Detect which cell encompasses the target text, then output its [X, Y] center coordinate. 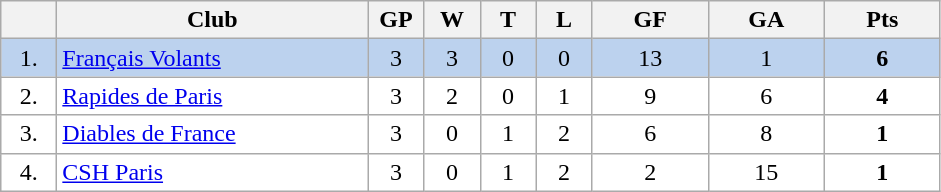
15 [766, 172]
W [452, 20]
4. [29, 172]
L [564, 20]
Club [212, 20]
Pts [882, 20]
Français Volants [212, 58]
Diables de France [212, 134]
13 [650, 58]
GA [766, 20]
2. [29, 96]
Rapides de Paris [212, 96]
CSH Paris [212, 172]
9 [650, 96]
GP [396, 20]
GF [650, 20]
1. [29, 58]
T [508, 20]
8 [766, 134]
3. [29, 134]
4 [882, 96]
